Determine the [X, Y] coordinate at the center of the cell enclosing the given text.  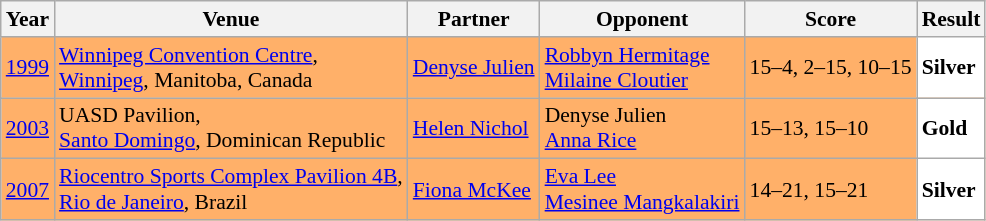
Score [831, 19]
2003 [28, 128]
1999 [28, 68]
Venue [231, 19]
Eva Lee Mesinee Mangkalakiri [642, 190]
Result [952, 19]
Winnipeg Convention Centre,Winnipeg, Manitoba, Canada [231, 68]
Robbyn Hermitage Milaine Cloutier [642, 68]
Year [28, 19]
15–13, 15–10 [831, 128]
Opponent [642, 19]
Denyse Julien Anna Rice [642, 128]
Partner [474, 19]
Riocentro Sports Complex Pavilion 4B,Rio de Janeiro, Brazil [231, 190]
14–21, 15–21 [831, 190]
Fiona McKee [474, 190]
Gold [952, 128]
Helen Nichol [474, 128]
2007 [28, 190]
UASD Pavilion,Santo Domingo, Dominican Republic [231, 128]
Denyse Julien [474, 68]
15–4, 2–15, 10–15 [831, 68]
